For the text-containing cell, return its midpoint in [X, Y] coordinate format. 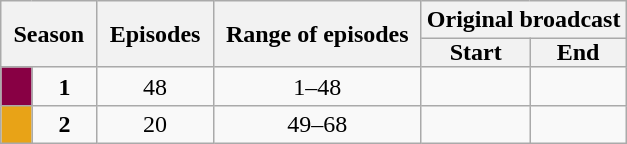
Original broadcast [524, 20]
End [578, 53]
1–48 [317, 86]
Start [476, 53]
2 [64, 124]
Range of episodes [317, 34]
48 [155, 86]
49–68 [317, 124]
1 [64, 86]
Episodes [155, 34]
Season [49, 34]
20 [155, 124]
